Provide the (x, y) coordinate of the cell's center where the given text is located.  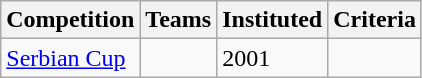
Teams (178, 20)
Instituted (272, 20)
Serbian Cup (70, 58)
Competition (70, 20)
Criteria (375, 20)
2001 (272, 58)
